Determine the [x, y] coordinate at the center of the cell enclosing the given text.  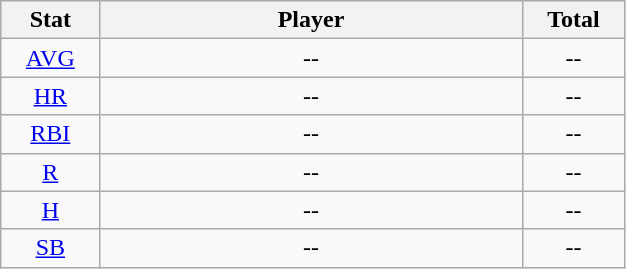
RBI [50, 134]
SB [50, 248]
H [50, 210]
AVG [50, 58]
R [50, 172]
Stat [50, 20]
Player [311, 20]
HR [50, 96]
Total [574, 20]
